From the cell containing the given text, extract its center point as [x, y] coordinate. 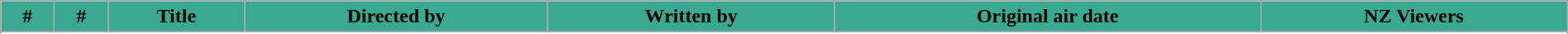
Written by [691, 17]
Title [177, 17]
Directed by [396, 17]
Original air date [1047, 17]
NZ Viewers [1414, 17]
